Provide the (X, Y) coordinate of the cell's center where the given text is located.  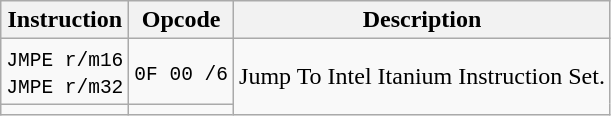
Opcode (182, 20)
Jump To Intel Itanium Instruction Set. (422, 77)
0F 00 /6 (182, 72)
Description (422, 20)
JMPE r/m16JMPE r/m32 (65, 72)
Instruction (65, 20)
